Identify which cell holds the provided text, then report its [X, Y] central coordinate. 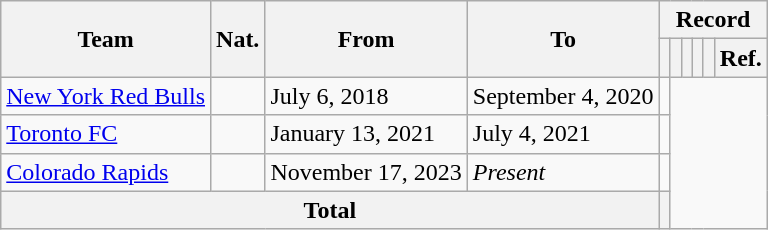
September 4, 2020 [563, 96]
From [366, 39]
Present [563, 172]
Nat. [238, 39]
To [563, 39]
New York Red Bulls [106, 96]
July 6, 2018 [366, 96]
Colorado Rapids [106, 172]
January 13, 2021 [366, 134]
November 17, 2023 [366, 172]
Toronto FC [106, 134]
Team [106, 39]
Ref. [740, 58]
Total [330, 210]
July 4, 2021 [563, 134]
Record [713, 20]
